Capture the cell that displays the provided text and extract its (x, y) central coordinate. 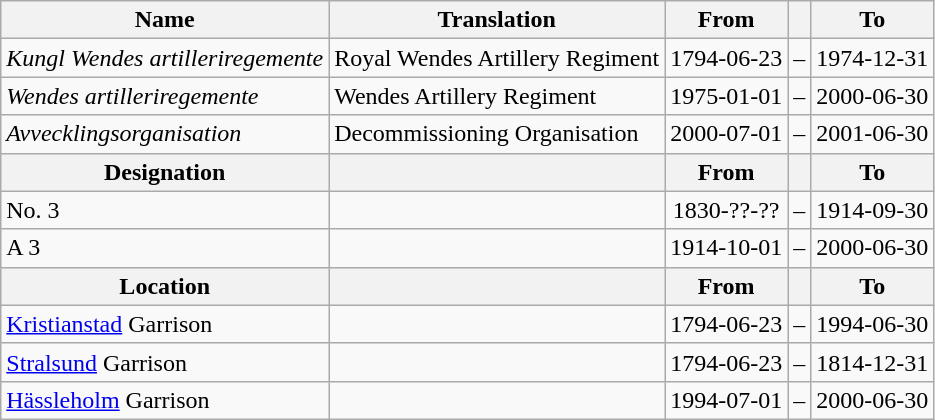
No. 3 (165, 210)
Kristianstad Garrison (165, 324)
Location (165, 286)
1994-07-01 (726, 400)
Wendes artilleriregemente (165, 96)
Decommissioning Organisation (497, 134)
Royal Wendes Artillery Regiment (497, 58)
1974-12-31 (872, 58)
1994-06-30 (872, 324)
2000-07-01 (726, 134)
1975-01-01 (726, 96)
Hässleholm Garrison (165, 400)
2001-06-30 (872, 134)
Designation (165, 172)
Wendes Artillery Regiment (497, 96)
1914-09-30 (872, 210)
1914-10-01 (726, 248)
Stralsund Garrison (165, 362)
Translation (497, 20)
1830-??-?? (726, 210)
Avvecklingsorganisation (165, 134)
Name (165, 20)
Kungl Wendes artilleriregemente (165, 58)
A 3 (165, 248)
1814-12-31 (872, 362)
